From the cell containing the given text, extract its center point as (x, y) coordinate. 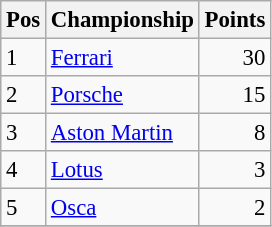
8 (234, 133)
30 (234, 58)
Osca (123, 208)
Points (234, 20)
Championship (123, 20)
Pos (24, 20)
Ferrari (123, 58)
Porsche (123, 95)
1 (24, 58)
5 (24, 208)
Lotus (123, 170)
15 (234, 95)
4 (24, 170)
Aston Martin (123, 133)
